From the cell containing the given text, extract its center point as [X, Y] coordinate. 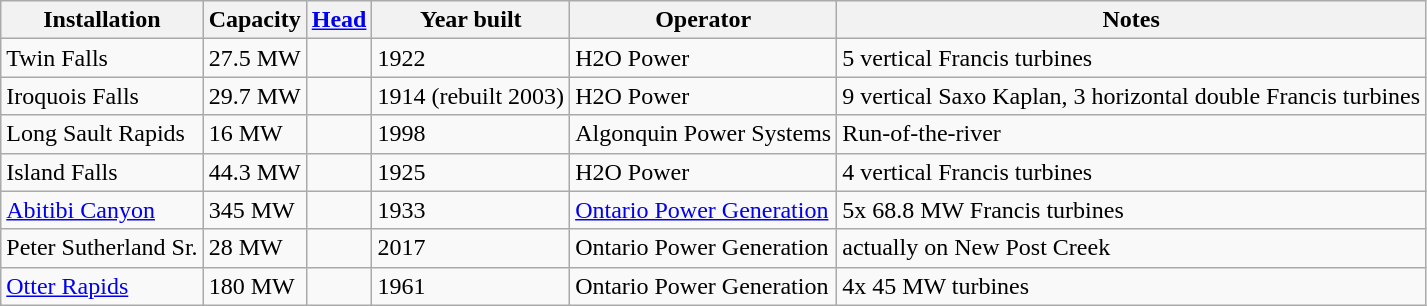
1961 [471, 286]
actually on New Post Creek [1132, 248]
28 MW [254, 248]
Island Falls [102, 172]
Capacity [254, 20]
1925 [471, 172]
1914 (rebuilt 2003) [471, 96]
Long Sault Rapids [102, 134]
Year built [471, 20]
Peter Sutherland Sr. [102, 248]
Head [339, 20]
180 MW [254, 286]
Operator [704, 20]
345 MW [254, 210]
4 vertical Francis turbines [1132, 172]
4x 45 MW turbines [1132, 286]
Twin Falls [102, 58]
1933 [471, 210]
29.7 MW [254, 96]
Notes [1132, 20]
Iroquois Falls [102, 96]
2017 [471, 248]
44.3 MW [254, 172]
5x 68.8 MW Francis turbines [1132, 210]
5 vertical Francis turbines [1132, 58]
9 vertical Saxo Kaplan, 3 horizontal double Francis turbines [1132, 96]
Algonquin Power Systems [704, 134]
Run-of-the-river [1132, 134]
1998 [471, 134]
Installation [102, 20]
Abitibi Canyon [102, 210]
Otter Rapids [102, 286]
16 MW [254, 134]
1922 [471, 58]
27.5 MW [254, 58]
